Find where the given text appears and provide that cell's center as (x, y) coordinate. 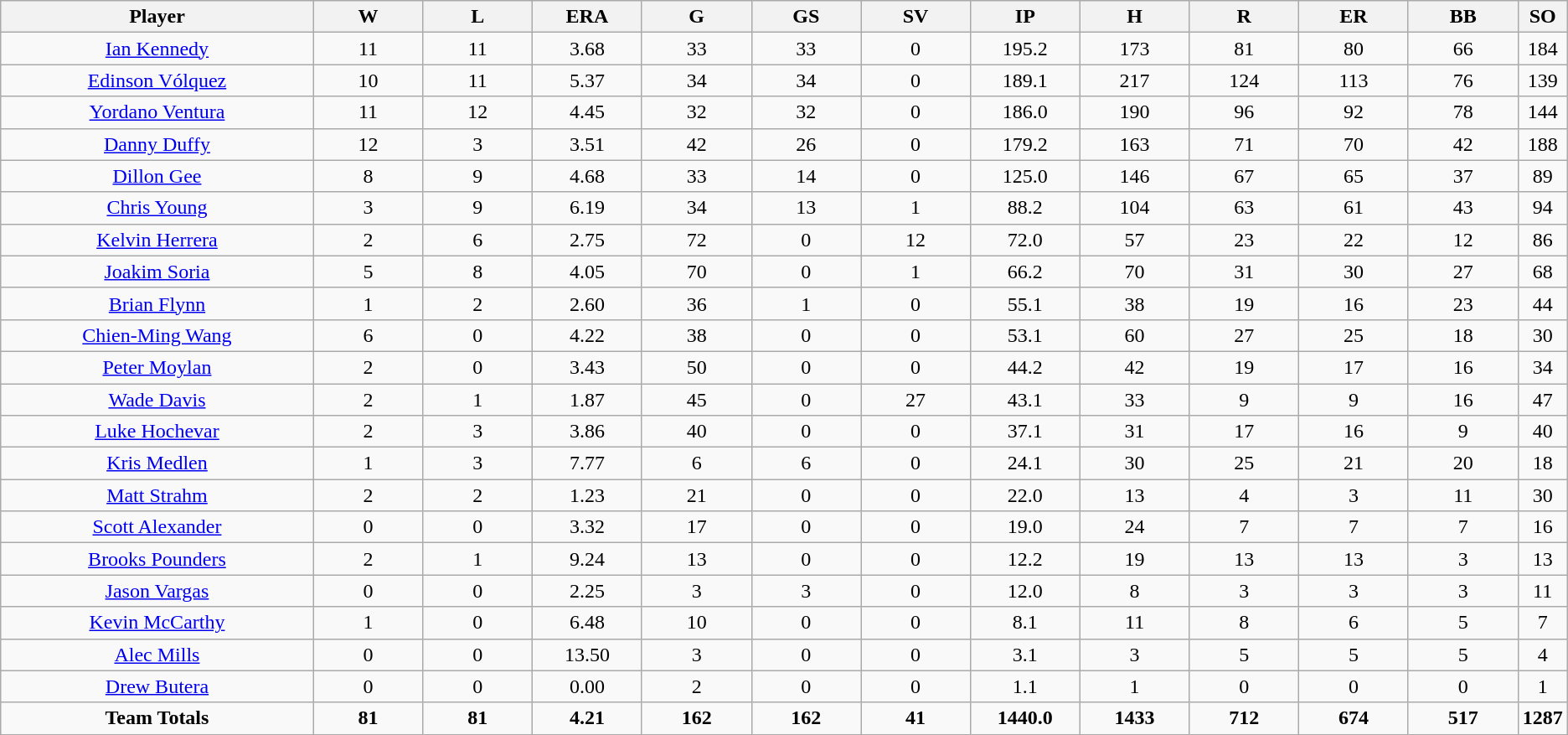
712 (1245, 718)
37 (1462, 176)
Kelvin Herrera (157, 240)
189.1 (1025, 80)
2.75 (588, 240)
20 (1462, 463)
Dillon Gee (157, 176)
44 (1543, 303)
26 (806, 144)
19.0 (1025, 527)
195.2 (1025, 49)
173 (1134, 49)
Kris Medlen (157, 463)
W (369, 17)
144 (1543, 112)
4.22 (588, 335)
184 (1543, 49)
37.1 (1025, 432)
Matt Strahm (157, 495)
ERA (588, 17)
Player (157, 17)
50 (697, 367)
92 (1354, 112)
72 (697, 240)
88.2 (1025, 208)
7.77 (588, 463)
SO (1543, 17)
Wade Davis (157, 400)
55.1 (1025, 303)
163 (1134, 144)
4.21 (588, 718)
Yordano Ventura (157, 112)
1287 (1543, 718)
1.1 (1025, 686)
24.1 (1025, 463)
139 (1543, 80)
Joakim Soria (157, 272)
47 (1543, 400)
517 (1462, 718)
53.1 (1025, 335)
22.0 (1025, 495)
4.68 (588, 176)
186.0 (1025, 112)
68 (1543, 272)
24 (1134, 527)
Luke Hochevar (157, 432)
66.2 (1025, 272)
BB (1462, 17)
Kevin McCarthy (157, 623)
R (1245, 17)
61 (1354, 208)
1433 (1134, 718)
Team Totals (157, 718)
1440.0 (1025, 718)
14 (806, 176)
146 (1134, 176)
124 (1245, 80)
104 (1134, 208)
86 (1543, 240)
63 (1245, 208)
2.25 (588, 591)
1.23 (588, 495)
179.2 (1025, 144)
71 (1245, 144)
57 (1134, 240)
41 (916, 718)
13.50 (588, 655)
9.24 (588, 559)
Chien-Ming Wang (157, 335)
6.48 (588, 623)
L (477, 17)
Peter Moylan (157, 367)
SV (916, 17)
ER (1354, 17)
3.32 (588, 527)
60 (1134, 335)
1.87 (588, 400)
190 (1134, 112)
3.1 (1025, 655)
H (1134, 17)
188 (1543, 144)
43.1 (1025, 400)
113 (1354, 80)
217 (1134, 80)
66 (1462, 49)
GS (806, 17)
72.0 (1025, 240)
12.2 (1025, 559)
44.2 (1025, 367)
80 (1354, 49)
6.19 (588, 208)
43 (1462, 208)
G (697, 17)
Edinson Vólquez (157, 80)
0.00 (588, 686)
3.86 (588, 432)
22 (1354, 240)
125.0 (1025, 176)
Scott Alexander (157, 527)
2.60 (588, 303)
78 (1462, 112)
67 (1245, 176)
36 (697, 303)
674 (1354, 718)
Drew Butera (157, 686)
Ian Kennedy (157, 49)
3.51 (588, 144)
3.43 (588, 367)
94 (1543, 208)
Brooks Pounders (157, 559)
76 (1462, 80)
Brian Flynn (157, 303)
Chris Young (157, 208)
89 (1543, 176)
12.0 (1025, 591)
45 (697, 400)
4.05 (588, 272)
IP (1025, 17)
3.68 (588, 49)
96 (1245, 112)
65 (1354, 176)
4.45 (588, 112)
Jason Vargas (157, 591)
Alec Mills (157, 655)
Danny Duffy (157, 144)
8.1 (1025, 623)
5.37 (588, 80)
